Locate the cell with the specified text and output its (X, Y) center coordinate. 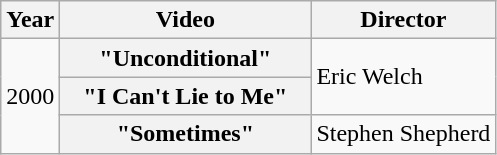
Video (186, 20)
Eric Welch (404, 77)
Year (30, 20)
2000 (30, 96)
"I Can't Lie to Me" (186, 96)
Stephen Shepherd (404, 134)
"Unconditional" (186, 58)
"Sometimes" (186, 134)
Director (404, 20)
